Return the [x, y] coordinate for the center point of the cell that contains the specified text.  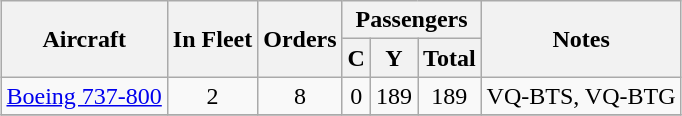
0 [356, 96]
Orders [300, 39]
In Fleet [212, 39]
VQ-BTS, VQ-BTG [581, 96]
Y [394, 58]
8 [300, 96]
2 [212, 96]
Total [450, 58]
C [356, 58]
Passengers [412, 20]
Notes [581, 39]
Aircraft [84, 39]
Boeing 737-800 [84, 96]
